Find where the given text appears and provide that cell's center as [x, y] coordinate. 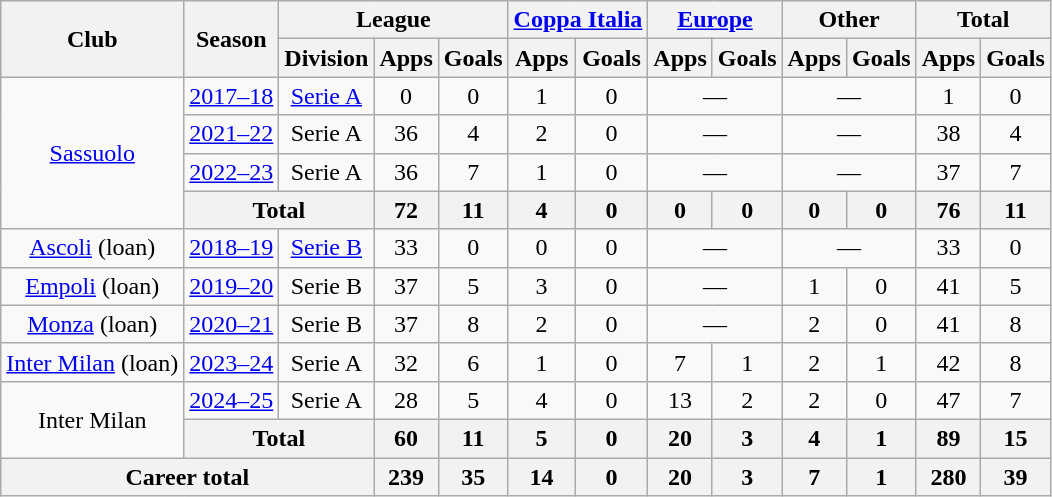
39 [1016, 477]
76 [948, 210]
Other [849, 20]
28 [406, 400]
Division [326, 58]
2024–25 [232, 400]
15 [1016, 438]
239 [406, 477]
35 [473, 477]
2021–22 [232, 134]
Coppa Italia [578, 20]
Club [92, 39]
89 [948, 438]
Inter Milan (loan) [92, 362]
League [394, 20]
47 [948, 400]
38 [948, 134]
42 [948, 362]
14 [542, 477]
Career total [188, 477]
72 [406, 210]
Sassuolo [92, 153]
2023–24 [232, 362]
Monza (loan) [92, 324]
60 [406, 438]
2022–23 [232, 172]
32 [406, 362]
2019–20 [232, 286]
Inter Milan [92, 419]
Empoli (loan) [92, 286]
280 [948, 477]
Europe [715, 20]
2018–19 [232, 248]
2017–18 [232, 96]
6 [473, 362]
2020–21 [232, 324]
Season [232, 39]
Ascoli (loan) [92, 248]
13 [680, 400]
